Locate the cell with the specified text and output its (X, Y) center coordinate. 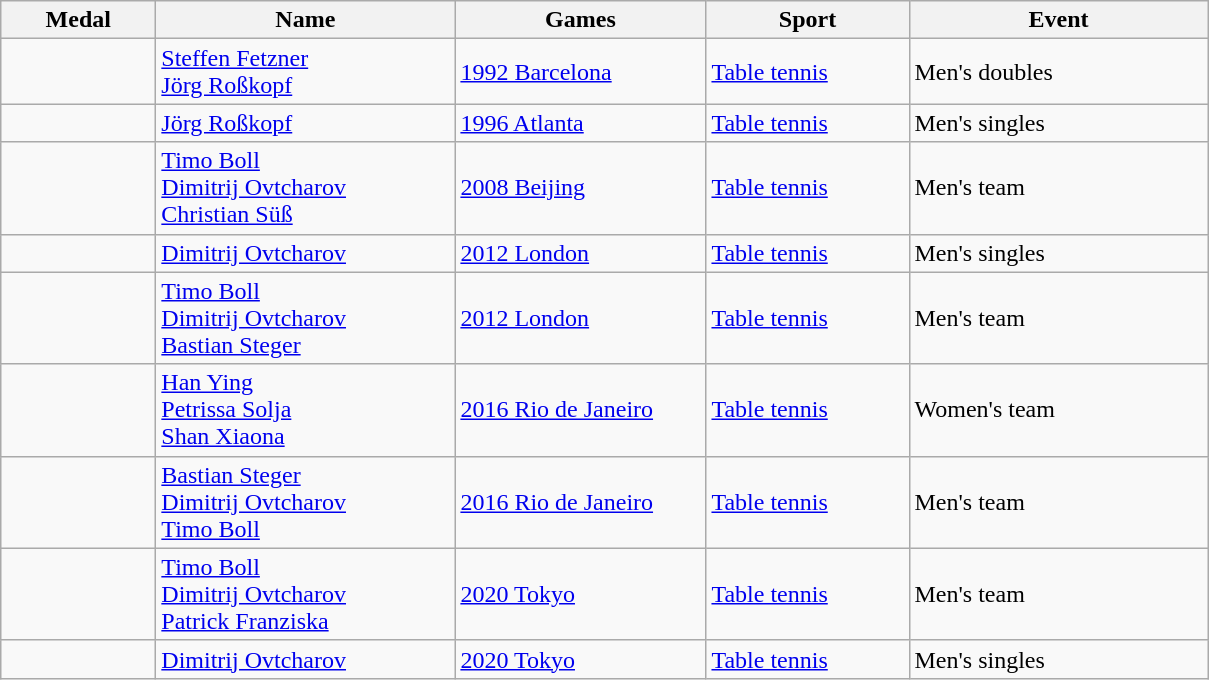
Timo BollDimitrij OvtcharovBastian Steger (306, 318)
1992 Barcelona (580, 72)
Sport (808, 20)
Women's team (1058, 410)
Games (580, 20)
Men's doubles (1058, 72)
Name (306, 20)
Timo BollDimitrij OvtcharovPatrick Franziska (306, 594)
Han YingPetrissa SoljaShan Xiaona (306, 410)
1996 Atlanta (580, 123)
Event (1058, 20)
Bastian StegerDimitrij OvtcharovTimo Boll (306, 502)
2008 Beijing (580, 188)
Timo BollDimitrij OvtcharovChristian Süß (306, 188)
Steffen FetznerJörg Roßkopf (306, 72)
Medal (78, 20)
Jörg Roßkopf (306, 123)
